Determine the (x, y) coordinate at the center of the cell enclosing the given text.  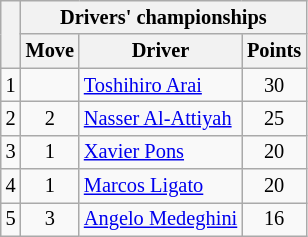
4 (11, 186)
Drivers' championships (164, 17)
Angelo Medeghini (160, 219)
25 (274, 118)
Xavier Pons (160, 152)
Nasser Al-Attiyah (160, 118)
Marcos Ligato (160, 186)
Driver (160, 51)
5 (11, 219)
16 (274, 219)
Points (274, 51)
Move (50, 51)
Toshihiro Arai (160, 85)
30 (274, 85)
